Provide the [X, Y] coordinate of the cell's center where the given text is located.  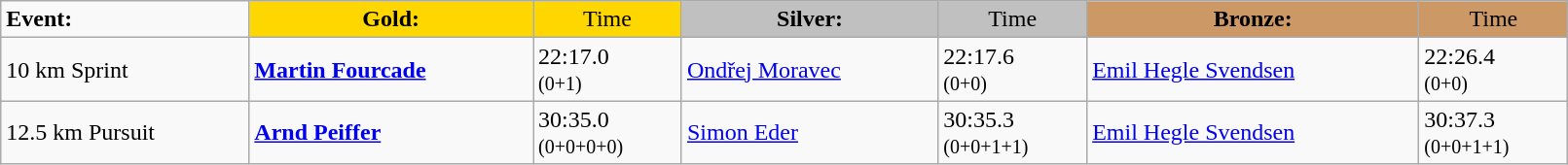
Ondřej Moravec [810, 70]
30:35.0(0+0+0+0) [607, 132]
Martin Fourcade [391, 70]
10 km Sprint [125, 70]
22:17.0(0+1) [607, 70]
22:17.6(0+0) [1012, 70]
Event: [125, 19]
30:35.3(0+0+1+1) [1012, 132]
Bronze: [1254, 19]
12.5 km Pursuit [125, 132]
Arnd Peiffer [391, 132]
Gold: [391, 19]
30:37.3(0+0+1+1) [1493, 132]
Silver: [810, 19]
22:26.4(0+0) [1493, 70]
Simon Eder [810, 132]
